Provide the [x, y] coordinate of the cell's center where the given text is located.  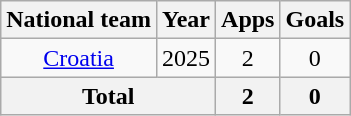
Croatia [79, 58]
Goals [315, 20]
2025 [186, 58]
Apps [248, 20]
National team [79, 20]
Year [186, 20]
Total [108, 96]
